Return (X, Y) of the center of cell containing provided text 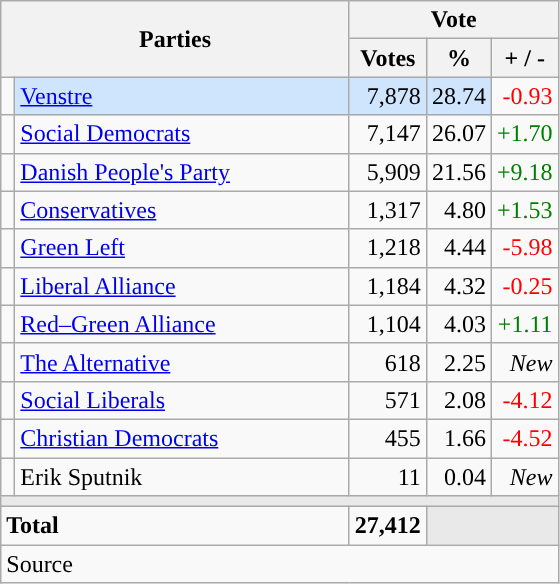
7,147 (388, 134)
-4.52 (524, 438)
27,412 (388, 526)
-5.98 (524, 248)
Parties (176, 39)
4.80 (458, 210)
-0.93 (524, 96)
Social Liberals (182, 400)
2.25 (458, 362)
+1.70 (524, 134)
5,909 (388, 172)
4.44 (458, 248)
28.74 (458, 96)
1,104 (388, 324)
+ / - (524, 58)
571 (388, 400)
The Alternative (182, 362)
0.04 (458, 477)
% (458, 58)
Vote (454, 20)
618 (388, 362)
Social Democrats (182, 134)
1,218 (388, 248)
11 (388, 477)
+1.53 (524, 210)
1.66 (458, 438)
Green Left (182, 248)
Liberal Alliance (182, 286)
1,317 (388, 210)
Source (280, 564)
Red–Green Alliance (182, 324)
-0.25 (524, 286)
2.08 (458, 400)
Votes (388, 58)
455 (388, 438)
4.03 (458, 324)
26.07 (458, 134)
Christian Democrats (182, 438)
21.56 (458, 172)
7,878 (388, 96)
Danish People's Party (182, 172)
-4.12 (524, 400)
1,184 (388, 286)
+1.11 (524, 324)
Total (176, 526)
Conservatives (182, 210)
4.32 (458, 286)
Venstre (182, 96)
Erik Sputnik (182, 477)
+9.18 (524, 172)
